Scan for the cell matching the given text and deliver its [x, y] coordinate at center. 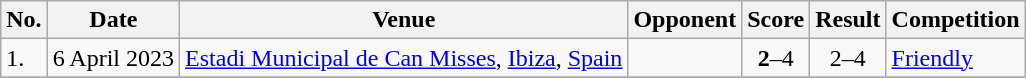
1. [24, 58]
No. [24, 20]
Friendly [956, 58]
Venue [404, 20]
Date [113, 20]
Competition [956, 20]
6 April 2023 [113, 58]
Result [848, 20]
Score [776, 20]
Opponent [685, 20]
Estadi Municipal de Can Misses, Ibiza, Spain [404, 58]
